Pinpoint the cell where the given text exists, returning its [X, Y] midpoint coordinate. 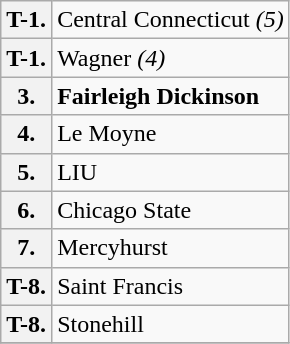
6. [26, 210]
Chicago State [171, 210]
Central Connecticut (5) [171, 20]
5. [26, 172]
7. [26, 248]
Wagner (4) [171, 58]
Stonehill [171, 324]
Fairleigh Dickinson [171, 96]
Mercyhurst [171, 248]
Le Moyne [171, 134]
Saint Francis [171, 286]
3. [26, 96]
LIU [171, 172]
4. [26, 134]
